Search for the cell housing the specified text and yield its [X, Y] center coordinate. 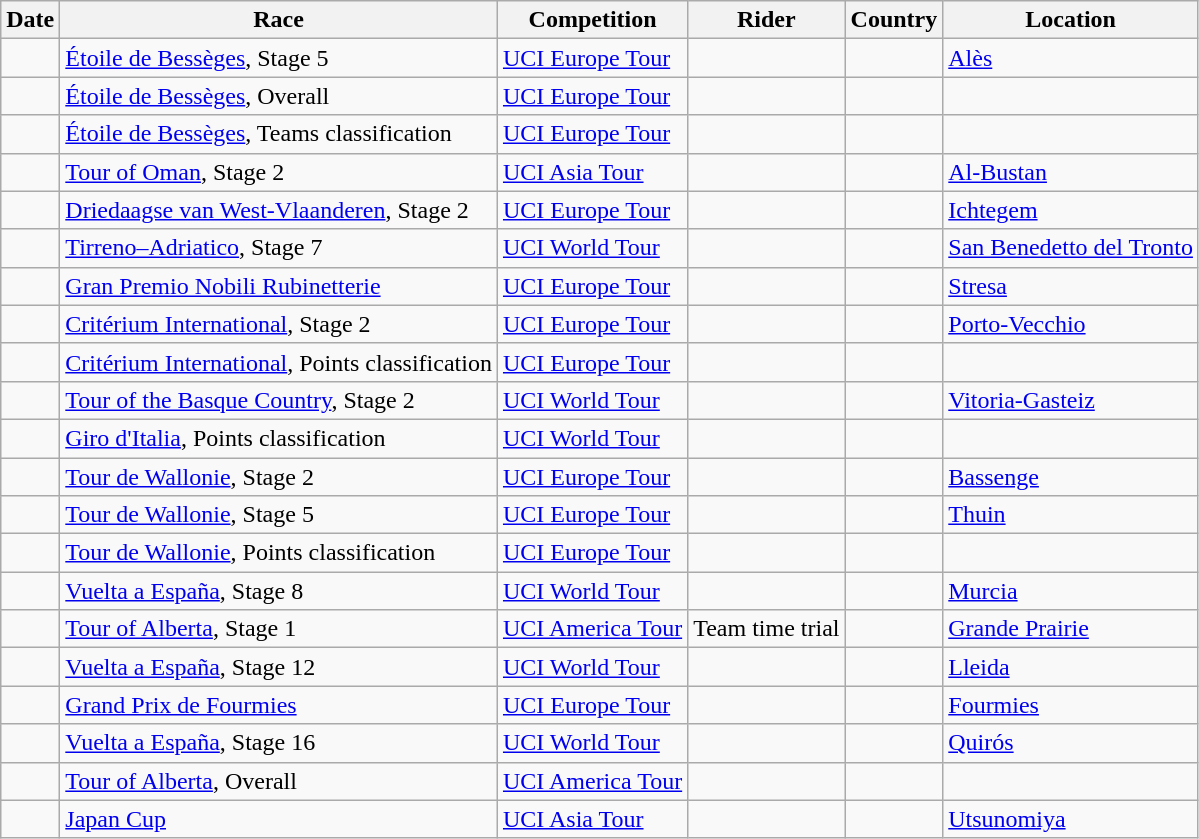
Vuelta a España, Stage 12 [279, 667]
Thuin [1071, 515]
Vuelta a España, Stage 8 [279, 591]
Tour de Wallonie, Stage 2 [279, 477]
Tour of Alberta, Overall [279, 781]
Race [279, 20]
Utsunomiya [1071, 819]
Gran Premio Nobili Rubinetterie [279, 286]
Murcia [1071, 591]
Tour de Wallonie, Points classification [279, 553]
Critérium International, Stage 2 [279, 324]
Vuelta a España, Stage 16 [279, 743]
Ichtegem [1071, 210]
Critérium International, Points classification [279, 362]
Location [1071, 20]
Country [894, 20]
Al-Bustan [1071, 172]
Giro d'Italia, Points classification [279, 438]
Tour de Wallonie, Stage 5 [279, 515]
Tour of Oman, Stage 2 [279, 172]
Quirós [1071, 743]
Grand Prix de Fourmies [279, 705]
Fourmies [1071, 705]
Grande Prairie [1071, 629]
San Benedetto del Tronto [1071, 248]
Alès [1071, 58]
Stresa [1071, 286]
Porto-Vecchio [1071, 324]
Tour of Alberta, Stage 1 [279, 629]
Tirreno–Adriatico, Stage 7 [279, 248]
Team time trial [766, 629]
Étoile de Bessèges, Overall [279, 96]
Étoile de Bessèges, Stage 5 [279, 58]
Lleida [1071, 667]
Étoile de Bessèges, Teams classification [279, 134]
Tour of the Basque Country, Stage 2 [279, 400]
Japan Cup [279, 819]
Vitoria-Gasteiz [1071, 400]
Driedaagse van West-Vlaanderen, Stage 2 [279, 210]
Bassenge [1071, 477]
Rider [766, 20]
Date [30, 20]
Competition [592, 20]
